Pinpoint the cell where the given text exists, returning its (X, Y) midpoint coordinate. 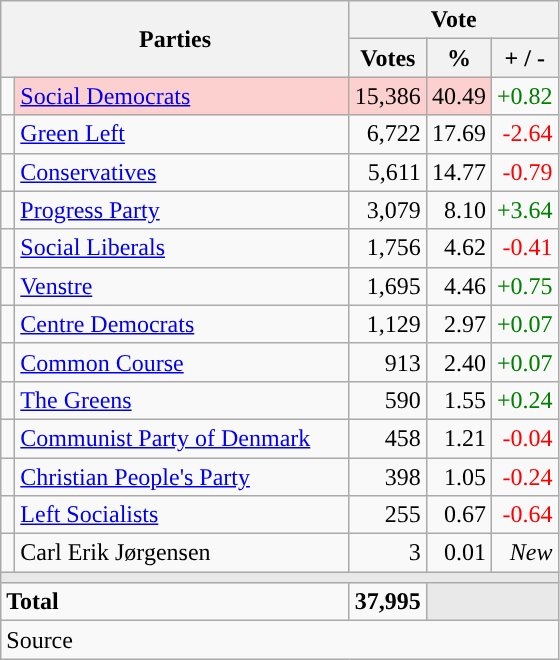
8.10 (458, 210)
0.01 (458, 553)
+0.82 (524, 96)
New (524, 553)
-0.41 (524, 248)
-0.64 (524, 515)
0.67 (458, 515)
Green Left (182, 134)
Source (280, 640)
+0.75 (524, 286)
Total (176, 602)
1,756 (388, 248)
Social Liberals (182, 248)
1.55 (458, 400)
590 (388, 400)
-0.24 (524, 477)
Conservatives (182, 172)
40.49 (458, 96)
37,995 (388, 602)
14.77 (458, 172)
2.97 (458, 324)
Communist Party of Denmark (182, 438)
-0.79 (524, 172)
Centre Democrats (182, 324)
-2.64 (524, 134)
3 (388, 553)
% (458, 58)
1.05 (458, 477)
5,611 (388, 172)
1,695 (388, 286)
2.40 (458, 362)
-0.04 (524, 438)
+ / - (524, 58)
Common Course (182, 362)
+3.64 (524, 210)
4.62 (458, 248)
Venstre (182, 286)
255 (388, 515)
Vote (454, 20)
Progress Party (182, 210)
Left Socialists (182, 515)
4.46 (458, 286)
Parties (176, 39)
3,079 (388, 210)
17.69 (458, 134)
913 (388, 362)
Social Democrats (182, 96)
1.21 (458, 438)
Christian People's Party (182, 477)
458 (388, 438)
6,722 (388, 134)
Carl Erik Jørgensen (182, 553)
15,386 (388, 96)
Votes (388, 58)
+0.24 (524, 400)
1,129 (388, 324)
398 (388, 477)
The Greens (182, 400)
